Return the [x, y] coordinate for the center point of the cell that contains the specified text.  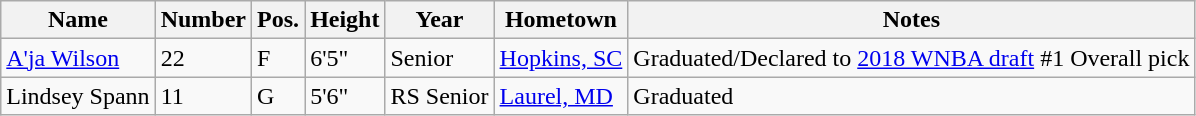
F [278, 58]
Pos. [278, 20]
5'6" [345, 96]
6'5" [345, 58]
11 [203, 96]
Notes [912, 20]
Laurel, MD [561, 96]
Senior [440, 58]
Height [345, 20]
Hopkins, SC [561, 58]
A'ja Wilson [78, 58]
Number [203, 20]
Hometown [561, 20]
22 [203, 58]
Lindsey Spann [78, 96]
G [278, 96]
Year [440, 20]
RS Senior [440, 96]
Graduated/Declared to 2018 WNBA draft #1 Overall pick [912, 58]
Graduated [912, 96]
Name [78, 20]
